From the cell containing the given text, extract its center point as (X, Y) coordinate. 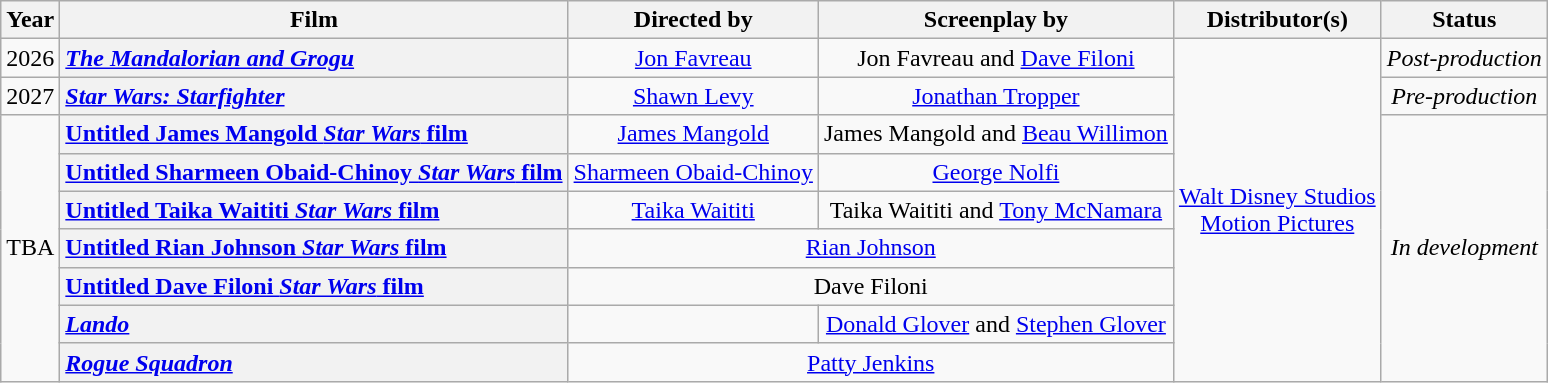
Jon Favreau (693, 58)
Status (1464, 20)
2026 (30, 58)
James Mangold and Beau Willimon (996, 134)
Jon Favreau and Dave Filoni (996, 58)
Patty Jenkins (870, 362)
George Nolfi (996, 172)
Donald Glover and Stephen Glover (996, 324)
Screenplay by (996, 20)
Star Wars: Starfighter (314, 96)
2027 (30, 96)
Pre-production (1464, 96)
Year (30, 20)
Directed by (693, 20)
Film (314, 20)
Untitled Dave Filoni Star Wars film (314, 286)
The Mandalorian and Grogu (314, 58)
Dave Filoni (870, 286)
Rogue Squadron (314, 362)
Untitled Rian Johnson Star Wars film (314, 248)
James Mangold (693, 134)
Sharmeen Obaid-Chinoy (693, 172)
Taika Waititi and Tony McNamara (996, 210)
In development (1464, 248)
Post-production (1464, 58)
Jonathan Tropper (996, 96)
Untitled Sharmeen Obaid-Chinoy Star Wars film (314, 172)
Untitled James Mangold Star Wars film (314, 134)
Shawn Levy (693, 96)
Rian Johnson (870, 248)
Taika Waititi (693, 210)
Walt Disney StudiosMotion Pictures (1277, 210)
TBA (30, 248)
Untitled Taika Waititi Star Wars film (314, 210)
Lando (314, 324)
Distributor(s) (1277, 20)
